Scan for the cell matching the given text and deliver its [X, Y] coordinate at center. 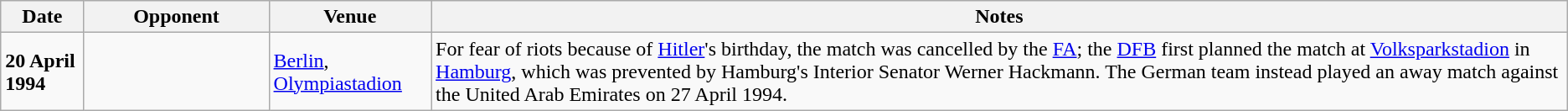
Notes [1000, 17]
20 April 1994 [42, 71]
Date [42, 17]
Opponent [176, 17]
Berlin, Olympiastadion [350, 71]
Venue [350, 17]
